Find where the given text appears and provide that cell's center as [x, y] coordinate. 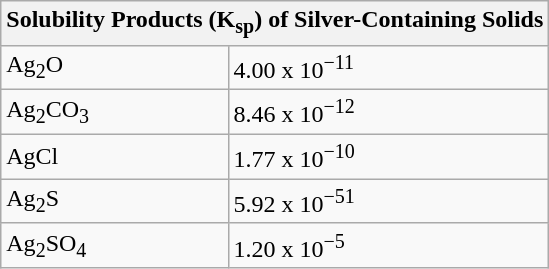
4.00 x 10−11 [388, 68]
Ag2S [114, 202]
8.46 x 10−12 [388, 112]
1.77 x 10−10 [388, 156]
Ag2SO4 [114, 246]
5.92 x 10−51 [388, 202]
Ag2O [114, 68]
1.20 x 10−5 [388, 246]
Ag2CO3 [114, 112]
Solubility Products (Ksp) of Silver-Containing Solids [275, 23]
AgCl [114, 156]
